Detect which cell encompasses the target text, then output its [X, Y] center coordinate. 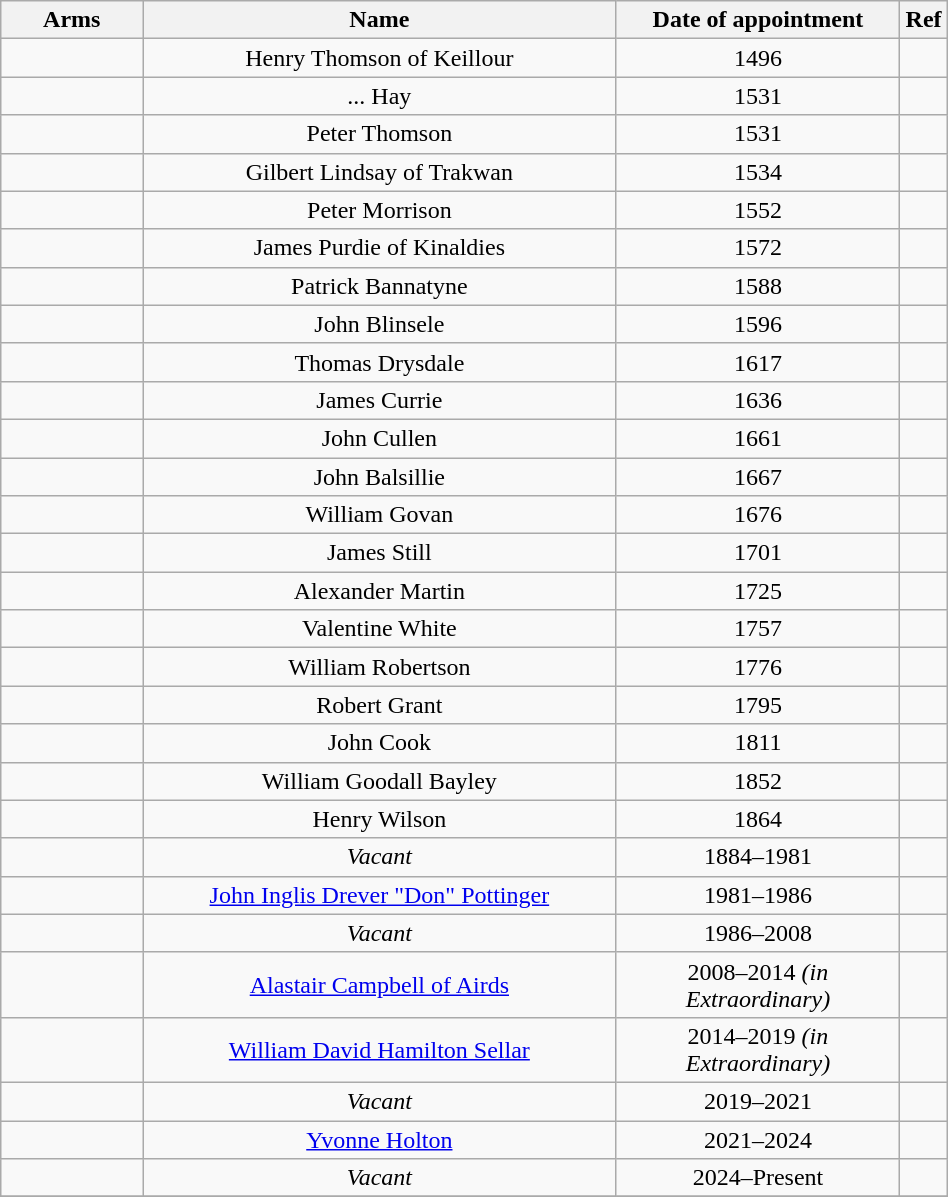
1552 [758, 210]
1617 [758, 362]
1864 [758, 819]
Henry Wilson [380, 819]
John Balsillie [380, 477]
1852 [758, 781]
William Govan [380, 515]
James Currie [380, 400]
1534 [758, 172]
Henry Thomson of Keillour [380, 58]
Patrick Bannatyne [380, 286]
1884–1981 [758, 857]
1757 [758, 629]
John Cook [380, 743]
1981–1986 [758, 895]
Ref [924, 20]
John Cullen [380, 438]
William Goodall Bayley [380, 781]
Yvonne Holton [380, 1139]
Arms [72, 20]
Alexander Martin [380, 591]
William David Hamilton Sellar [380, 1050]
... Hay [380, 96]
1725 [758, 591]
1701 [758, 553]
1811 [758, 743]
1667 [758, 477]
2021–2024 [758, 1139]
Valentine White [380, 629]
James Purdie of Kinaldies [380, 248]
Thomas Drysdale [380, 362]
John Inglis Drever "Don" Pottinger [380, 895]
2024–Present [758, 1178]
1795 [758, 705]
Alastair Campbell of Airds [380, 984]
1676 [758, 515]
James Still [380, 553]
Peter Morrison [380, 210]
Robert Grant [380, 705]
1661 [758, 438]
Peter Thomson [380, 134]
2019–2021 [758, 1101]
Name [380, 20]
Date of appointment [758, 20]
William Robertson [380, 667]
1596 [758, 324]
1588 [758, 286]
1636 [758, 400]
1986–2008 [758, 933]
John Blinsele [380, 324]
2008–2014 (in Extraordinary) [758, 984]
1496 [758, 58]
1572 [758, 248]
Gilbert Lindsay of Trakwan [380, 172]
1776 [758, 667]
2014–2019 (in Extraordinary) [758, 1050]
